Determine the (X, Y) coordinate at the center of the cell enclosing the given text.  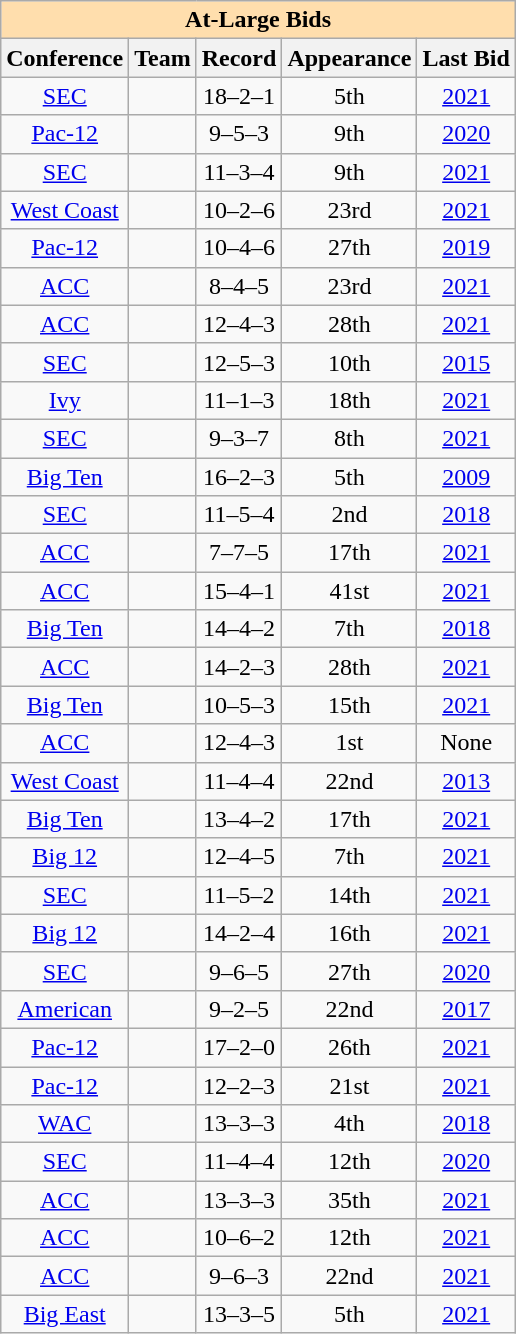
12–4–5 (239, 857)
16–2–3 (239, 477)
41st (350, 591)
8th (350, 438)
Appearance (350, 58)
17–2–0 (239, 1047)
9–5–3 (239, 134)
7–7–5 (239, 553)
14–2–4 (239, 933)
2009 (466, 477)
11–5–2 (239, 895)
12–2–3 (239, 1085)
American (65, 1009)
2015 (466, 362)
15th (350, 705)
2nd (350, 515)
Team (163, 58)
2013 (466, 781)
14–4–2 (239, 629)
Record (239, 58)
10–6–2 (239, 1238)
At-Large Bids (258, 20)
12–5–3 (239, 362)
21st (350, 1085)
11–3–4 (239, 172)
1st (350, 743)
9–6–5 (239, 971)
4th (350, 1124)
11–5–4 (239, 515)
13–3–5 (239, 1314)
14–2–3 (239, 667)
9–6–3 (239, 1276)
Big East (65, 1314)
14th (350, 895)
18–2–1 (239, 96)
WAC (65, 1124)
2019 (466, 248)
None (466, 743)
26th (350, 1047)
10–2–6 (239, 210)
15–4–1 (239, 591)
8–4–5 (239, 286)
9–2–5 (239, 1009)
10–4–6 (239, 248)
11–1–3 (239, 400)
9–3–7 (239, 438)
16th (350, 933)
Ivy (65, 400)
18th (350, 400)
Conference (65, 58)
10th (350, 362)
10–5–3 (239, 705)
Last Bid (466, 58)
13–4–2 (239, 819)
2017 (466, 1009)
35th (350, 1200)
